Identify which cell holds the provided text, then report its [x, y] central coordinate. 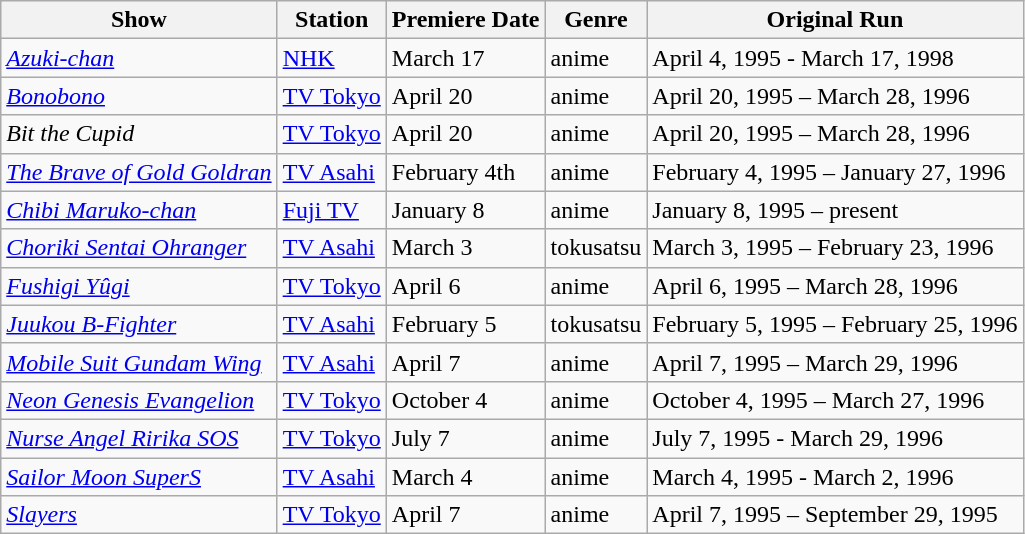
April 6, 1995 – March 28, 1996 [835, 286]
October 4, 1995 – March 27, 1996 [835, 400]
January 8 [466, 210]
March 3 [466, 248]
April 7, 1995 – March 29, 1996 [835, 362]
Choriki Sentai Ohranger [139, 248]
February 4, 1995 – January 27, 1996 [835, 172]
Slayers [139, 515]
February 4th [466, 172]
Juukou B-Fighter [139, 324]
Sailor Moon SuperS [139, 477]
Chibi Maruko-chan [139, 210]
Bonobono [139, 96]
March 17 [466, 58]
Fuji TV [332, 210]
March 4 [466, 477]
Nurse Angel Ririka SOS [139, 438]
Show [139, 20]
April 7, 1995 – September 29, 1995 [835, 515]
March 3, 1995 – February 23, 1996 [835, 248]
Bit the Cupid [139, 134]
July 7 [466, 438]
Genre [596, 20]
January 8, 1995 – present [835, 210]
Fushigi Yûgi [139, 286]
Station [332, 20]
NHK [332, 58]
March 4, 1995 - March 2, 1996 [835, 477]
Neon Genesis Evangelion [139, 400]
February 5, 1995 – February 25, 1996 [835, 324]
October 4 [466, 400]
Azuki-chan [139, 58]
Premiere Date [466, 20]
The Brave of Gold Goldran [139, 172]
Mobile Suit Gundam Wing [139, 362]
Original Run [835, 20]
February 5 [466, 324]
April 6 [466, 286]
April 4, 1995 - March 17, 1998 [835, 58]
July 7, 1995 - March 29, 1996 [835, 438]
